Scan for the cell matching the given text and deliver its [X, Y] coordinate at center. 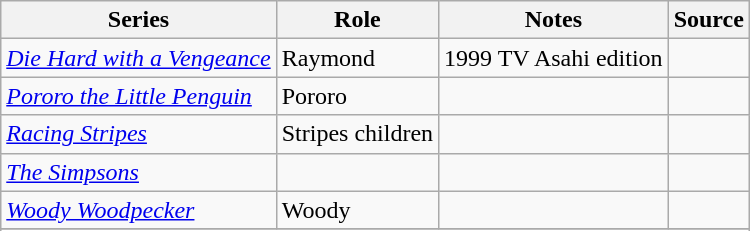
Role [357, 20]
Woody [357, 210]
Die Hard with a Vengeance [138, 58]
1999 TV Asahi edition [554, 58]
Notes [554, 20]
The Simpsons [138, 172]
Stripes children [357, 134]
Woody Woodpecker [138, 210]
Raymond [357, 58]
Pororo [357, 96]
Racing Stripes [138, 134]
Pororo the Little Penguin [138, 96]
Series [138, 20]
Source [708, 20]
